Scan for the cell matching the given text and deliver its [x, y] coordinate at center. 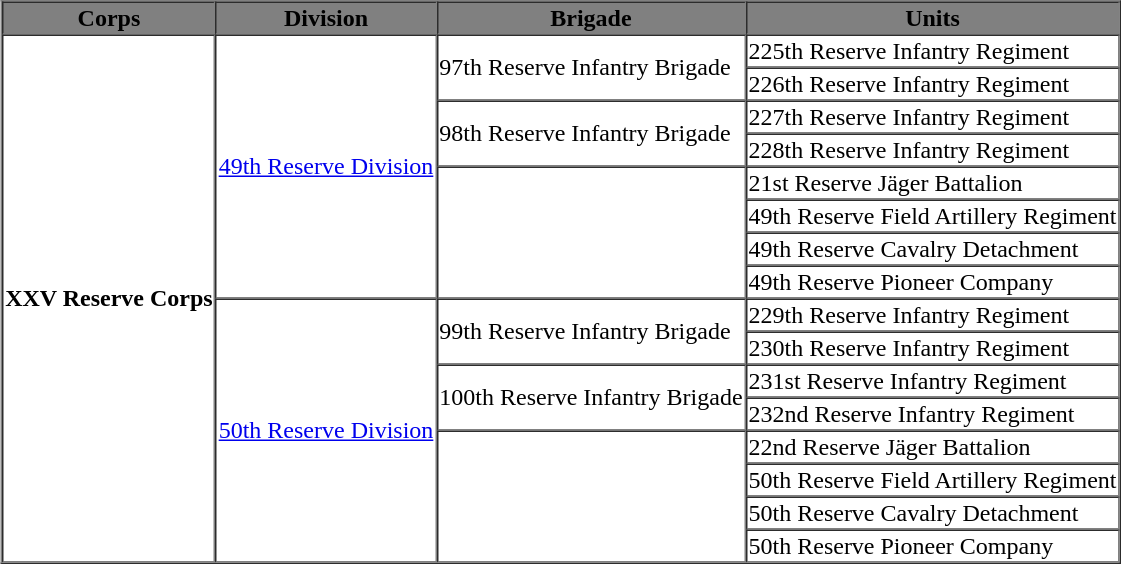
XXV Reserve Corps [109, 298]
49th Reserve Cavalry Detachment [933, 248]
230th Reserve Infantry Regiment [933, 348]
Units [933, 18]
Division [326, 18]
21st Reserve Jäger Battalion [933, 182]
227th Reserve Infantry Regiment [933, 116]
225th Reserve Infantry Regiment [933, 50]
49th Reserve Pioneer Company [933, 282]
229th Reserve Infantry Regiment [933, 314]
49th Reserve Field Artillery Regiment [933, 216]
232nd Reserve Infantry Regiment [933, 414]
50th Reserve Cavalry Detachment [933, 512]
231st Reserve Infantry Regiment [933, 380]
50th Reserve Division [326, 430]
98th Reserve Infantry Brigade [590, 133]
Brigade [590, 18]
50th Reserve Field Artillery Regiment [933, 480]
22nd Reserve Jäger Battalion [933, 446]
228th Reserve Infantry Regiment [933, 150]
100th Reserve Infantry Brigade [590, 397]
97th Reserve Infantry Brigade [590, 67]
50th Reserve Pioneer Company [933, 546]
49th Reserve Division [326, 166]
99th Reserve Infantry Brigade [590, 331]
226th Reserve Infantry Regiment [933, 84]
Corps [109, 18]
